Locate the cell with the specified text and output its (X, Y) center coordinate. 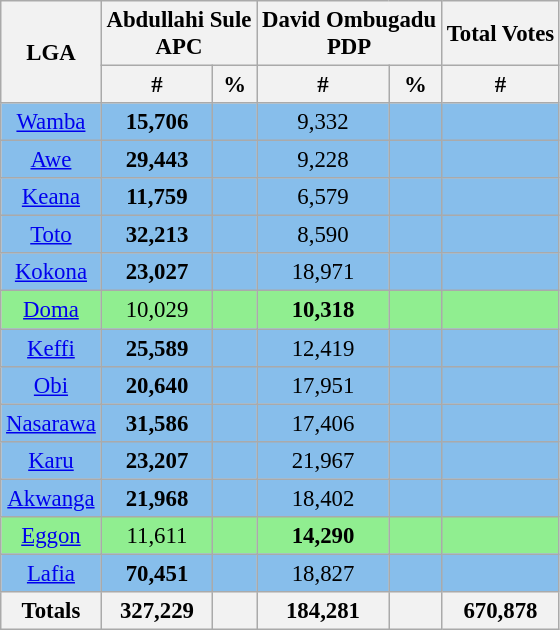
18,827 (323, 573)
9,332 (323, 122)
Obi (51, 385)
11,611 (157, 536)
327,229 (157, 611)
Toto (51, 235)
David OmbugaduPDP (350, 34)
Karu (51, 460)
Lafia (51, 573)
6,579 (323, 197)
70,451 (157, 573)
17,406 (323, 423)
Kokona (51, 273)
Abdullahi SuleAPC (179, 34)
21,967 (323, 460)
15,706 (157, 122)
Totals (51, 611)
8,590 (323, 235)
23,027 (157, 273)
10,029 (157, 310)
Awe (51, 160)
17,951 (323, 385)
9,228 (323, 160)
Wamba (51, 122)
Nasarawa (51, 423)
Eggon (51, 536)
21,968 (157, 498)
670,878 (500, 611)
20,640 (157, 385)
10,318 (323, 310)
23,207 (157, 460)
Keana (51, 197)
Akwanga (51, 498)
18,971 (323, 273)
11,759 (157, 197)
12,419 (323, 348)
Doma (51, 310)
Total Votes (500, 34)
31,586 (157, 423)
29,443 (157, 160)
18,402 (323, 498)
25,589 (157, 348)
14,290 (323, 536)
32,213 (157, 235)
184,281 (323, 611)
Keffi (51, 348)
LGA (51, 52)
